Search for the cell housing the specified text and yield its (X, Y) center coordinate. 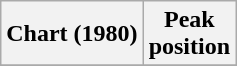
Peakposition (189, 34)
Chart (1980) (72, 34)
